Output the [x, y] coordinate of the center of the cell containing the given text.  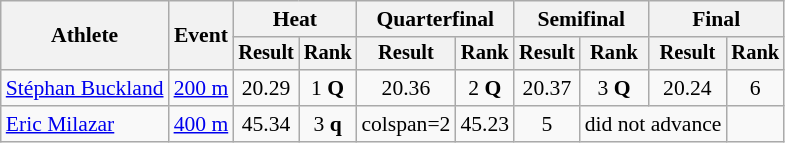
45.23 [484, 124]
Heat [294, 19]
20.37 [547, 88]
3 Q [614, 88]
6 [755, 88]
5 [547, 124]
Eric Milazar [85, 124]
3 q [328, 124]
Final [716, 19]
45.34 [266, 124]
20.24 [687, 88]
Quarterfinal [435, 19]
1 Q [328, 88]
did not advance [654, 124]
20.29 [266, 88]
colspan=2 [406, 124]
Semifinal [581, 19]
Stéphan Buckland [85, 88]
Athlete [85, 36]
Event [202, 36]
200 m [202, 88]
400 m [202, 124]
20.36 [406, 88]
2 Q [484, 88]
